Extract the (X, Y) coordinate from the center of the cell holding the provided text.  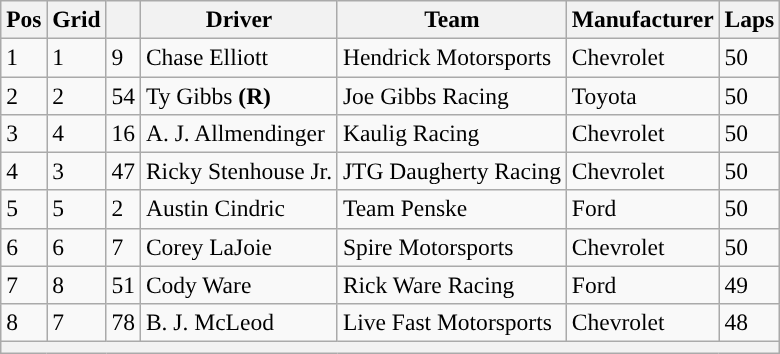
Ricky Stenhouse Jr. (238, 171)
78 (123, 322)
Spire Motorsports (452, 247)
Live Fast Motorsports (452, 322)
49 (750, 285)
Team Penske (452, 209)
B. J. McLeod (238, 322)
9 (123, 57)
16 (123, 133)
Manufacturer (642, 19)
Toyota (642, 95)
Joe Gibbs Racing (452, 95)
JTG Daugherty Racing (452, 171)
Driver (238, 19)
Chase Elliott (238, 57)
54 (123, 95)
48 (750, 322)
Kaulig Racing (452, 133)
Ty Gibbs (R) (238, 95)
Hendrick Motorsports (452, 57)
51 (123, 285)
Austin Cindric (238, 209)
47 (123, 171)
Team (452, 19)
Pos (24, 19)
Cody Ware (238, 285)
Corey LaJoie (238, 247)
Grid (76, 19)
A. J. Allmendinger (238, 133)
Rick Ware Racing (452, 285)
Laps (750, 19)
